Scan for the cell matching the given text and deliver its (x, y) coordinate at center. 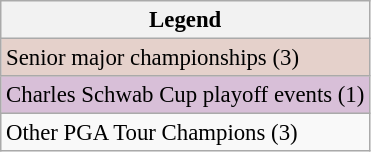
Senior major championships (3) (186, 58)
Charles Schwab Cup playoff events (1) (186, 95)
Legend (186, 20)
Other PGA Tour Champions (3) (186, 133)
